Capture the cell that displays the provided text and extract its [x, y] central coordinate. 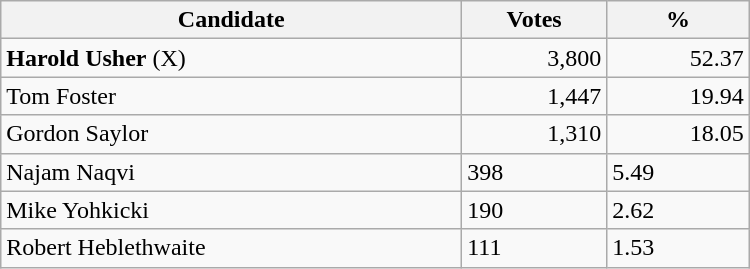
1,310 [534, 134]
Tom Foster [232, 96]
190 [534, 210]
52.37 [678, 58]
Candidate [232, 20]
111 [534, 248]
2.62 [678, 210]
% [678, 20]
Najam Naqvi [232, 172]
1,447 [534, 96]
Mike Yohkicki [232, 210]
1.53 [678, 248]
19.94 [678, 96]
398 [534, 172]
5.49 [678, 172]
Votes [534, 20]
Harold Usher (X) [232, 58]
18.05 [678, 134]
Robert Heblethwaite [232, 248]
3,800 [534, 58]
Gordon Saylor [232, 134]
